Return [X, Y] of the center of cell containing provided text 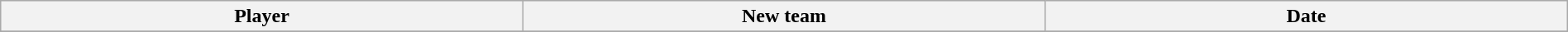
Date [1307, 16]
New team [784, 16]
Player [262, 16]
